Scan for the cell matching the given text and deliver its [x, y] coordinate at center. 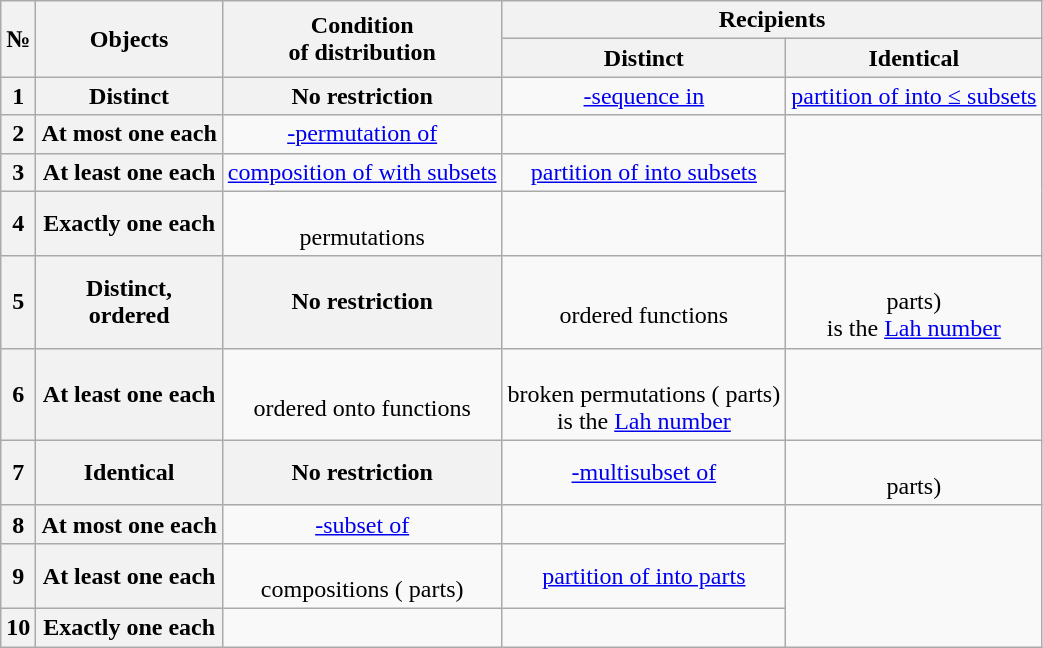
permutations [362, 224]
9 [18, 576]
ordered onto functions [362, 394]
№ [18, 39]
-subset of [362, 524]
7 [18, 472]
partition of into subsets [644, 172]
parts) is the Lah number [914, 302]
parts) [914, 472]
-sequence in [644, 96]
broken permutations ( parts) is the Lah number [644, 394]
partition of into parts [644, 576]
Recipients [772, 20]
-permutation of [362, 134]
8 [18, 524]
-multisubset of [644, 472]
4 [18, 224]
5 [18, 302]
10 [18, 627]
Condition of distribution [362, 39]
Distinct, ordered [129, 302]
3 [18, 172]
Objects [129, 39]
1 [18, 96]
composition of with subsets [362, 172]
compositions ( parts) [362, 576]
partition of into ≤ subsets [914, 96]
2 [18, 134]
ordered functions [644, 302]
6 [18, 394]
